For the text-containing cell, return its midpoint in (X, Y) coordinate format. 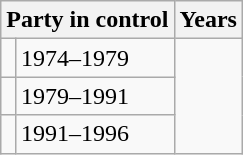
1979–1991 (94, 96)
1974–1979 (94, 58)
Party in control (88, 20)
Years (208, 20)
1991–1996 (94, 134)
